Extract the [x, y] coordinate from the center of the cell holding the provided text.  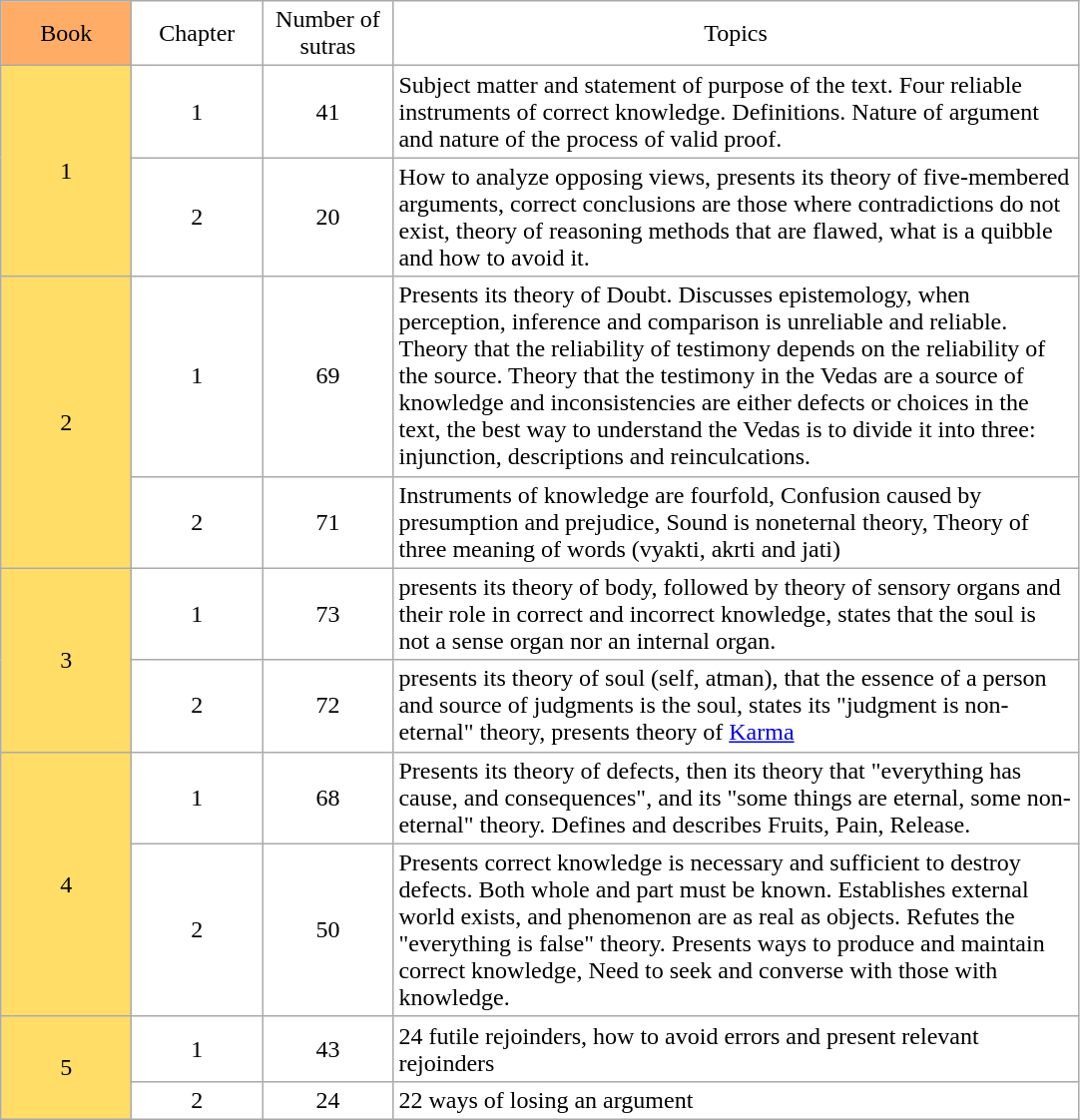
71 [327, 522]
41 [327, 112]
5 [66, 1068]
43 [327, 1048]
50 [327, 930]
Book [66, 34]
69 [327, 376]
3 [66, 660]
68 [327, 798]
22 ways of losing an argument [736, 1100]
Topics [736, 34]
4 [66, 884]
20 [327, 218]
24 [327, 1100]
24 futile rejoinders, how to avoid errors and present relevant rejoinders [736, 1048]
73 [327, 614]
72 [327, 706]
Chapter [198, 34]
Number of sutras [327, 34]
